Determine the (x, y) coordinate at the center of the cell enclosing the given text.  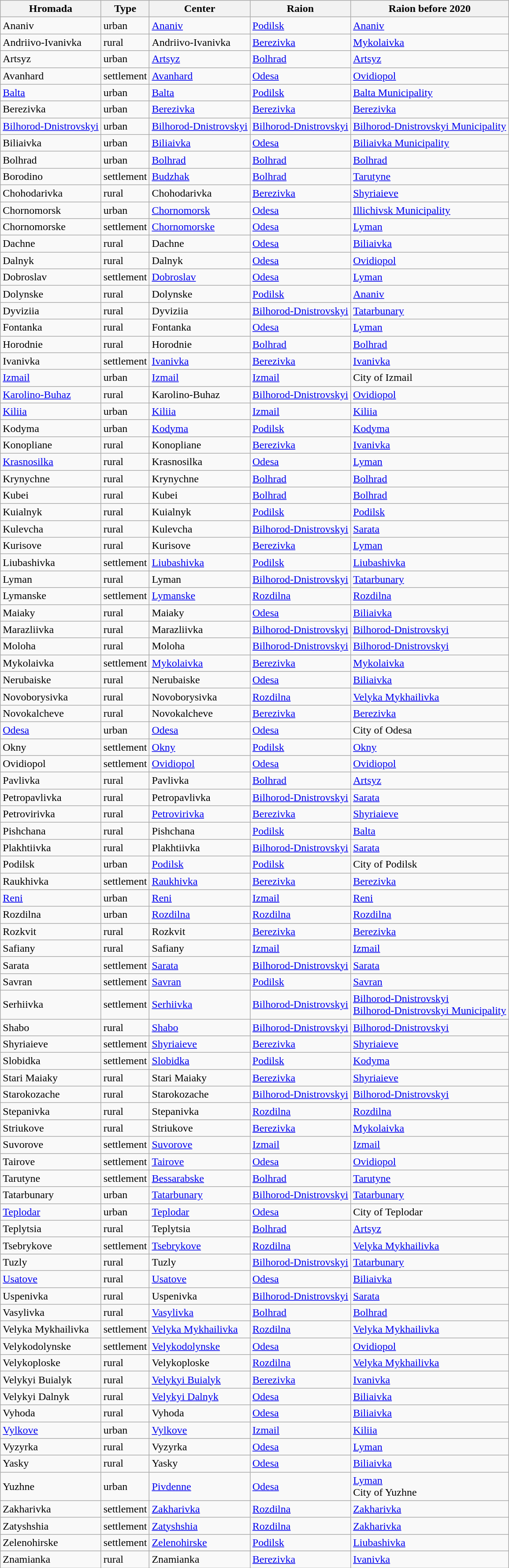
Yuzhne (51, 1486)
Balta Municipality (430, 93)
Bilhorod-Dnistrovskyi Municipality (430, 126)
City of Podilsk (430, 864)
Bilhorod-DnistrovskyiBilhorod-Dnistrovskyi Municipality (430, 1004)
Raion before 2020 (430, 9)
Borodino (51, 176)
City of Teplodar (430, 1212)
Bessarabske (200, 1178)
Pivdenne (200, 1486)
Lyman City of Yuzhne (430, 1486)
Center (200, 9)
Type (125, 9)
Raion (300, 9)
City of Odesa (430, 730)
Illichivsk Municipality (430, 210)
Biliaivka Municipality (430, 143)
Budzhak (200, 176)
Hromada (51, 9)
City of Izmail (430, 378)
